Identify which cell holds the provided text, then report its [x, y] central coordinate. 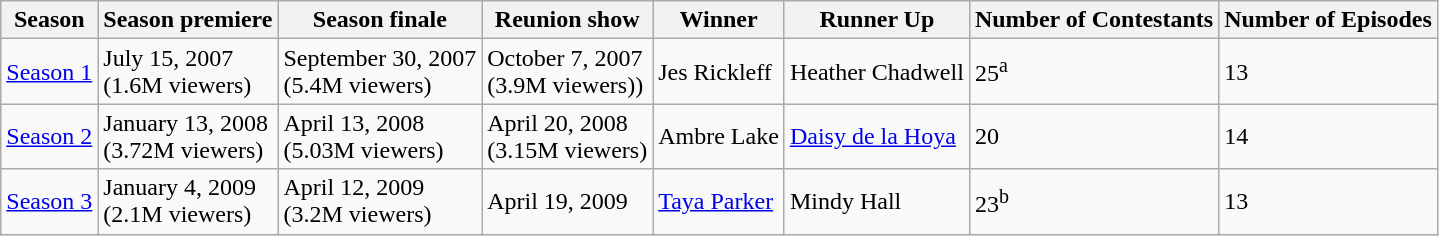
Season finale [380, 20]
April 19, 2009 [568, 202]
Mindy Hall [876, 202]
Number of Episodes [1328, 20]
Daisy de la Hoya [876, 136]
Heather Chadwell [876, 72]
January 13, 2008(3.72M viewers) [188, 136]
April 12, 2009(3.2M viewers) [380, 202]
14 [1328, 136]
Ambre Lake [719, 136]
April 20, 2008(3.15M viewers) [568, 136]
Season premiere [188, 20]
April 13, 2008(5.03M viewers) [380, 136]
25a [1094, 72]
October 7, 2007(3.9M viewers)) [568, 72]
Season 2 [50, 136]
July 15, 2007(1.6M viewers) [188, 72]
Runner Up [876, 20]
Season 1 [50, 72]
Season 3 [50, 202]
January 4, 2009(2.1M viewers) [188, 202]
Jes Rickleff [719, 72]
20 [1094, 136]
September 30, 2007(5.4M viewers) [380, 72]
Season [50, 20]
23b [1094, 202]
Reunion show [568, 20]
Winner [719, 20]
Number of Contestants [1094, 20]
Taya Parker [719, 202]
